Scan for the cell matching the given text and deliver its (X, Y) coordinate at center. 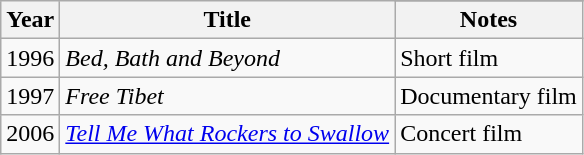
Concert film (489, 134)
Free Tibet (228, 96)
2006 (30, 134)
Year (30, 20)
Documentary film (489, 96)
Bed, Bath and Beyond (228, 58)
1997 (30, 96)
Short film (489, 58)
Title (228, 20)
Tell Me What Rockers to Swallow (228, 134)
1996 (30, 58)
Notes (489, 20)
